Find where the given text appears and provide that cell's center as [x, y] coordinate. 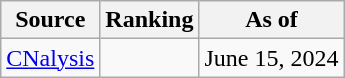
Source [50, 20]
CNalysis [50, 58]
As of [272, 20]
Ranking [150, 20]
June 15, 2024 [272, 58]
